Pinpoint the cell where the given text exists, returning its (X, Y) midpoint coordinate. 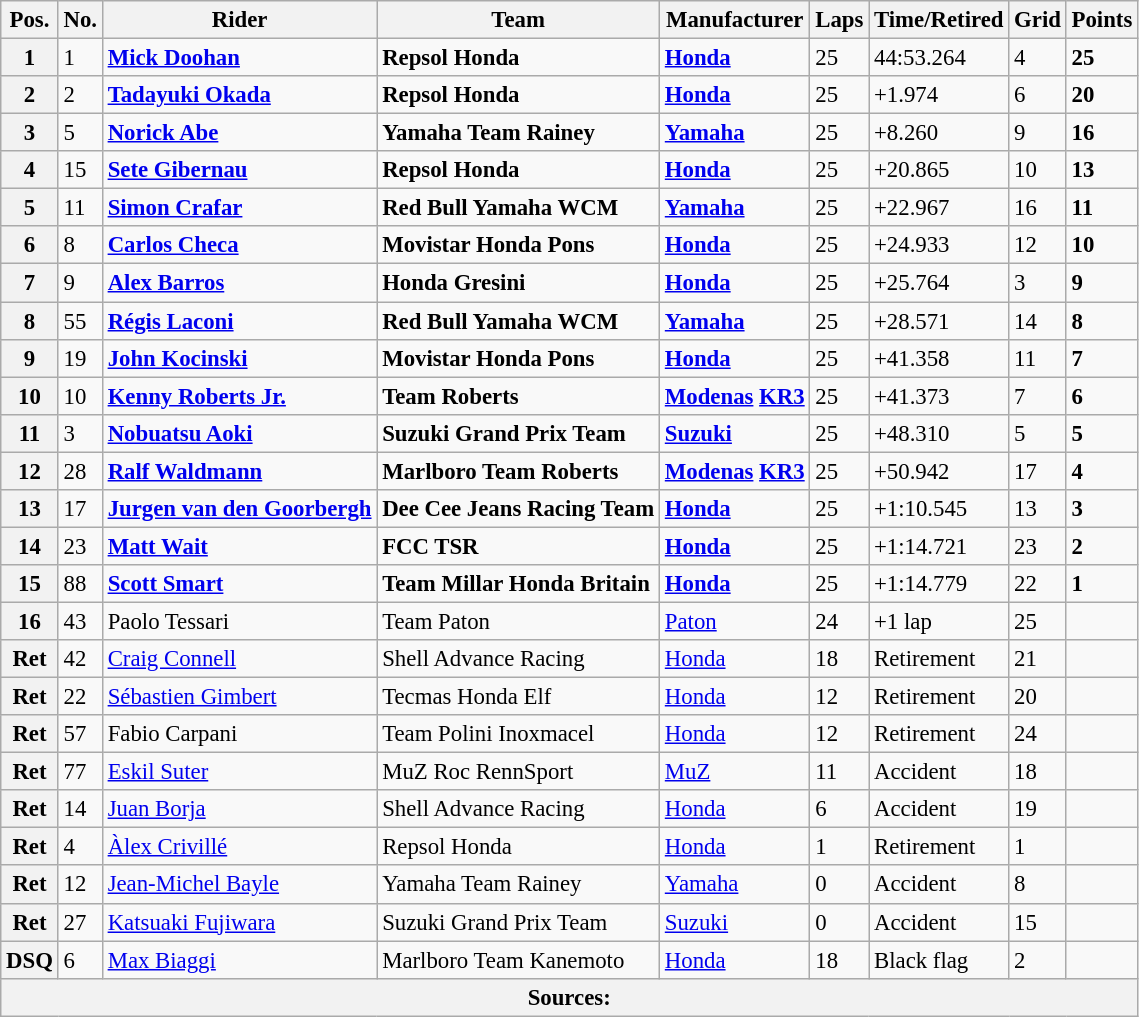
Jurgen van den Goorbergh (239, 509)
+41.358 (939, 358)
Fabio Carpani (239, 734)
+1 lap (939, 621)
Marlboro Team Roberts (518, 471)
Ralf Waldmann (239, 471)
+48.310 (939, 433)
Àlex Crivillé (239, 847)
Honda Gresini (518, 283)
DSQ (30, 960)
28 (80, 471)
Jean-Michel Bayle (239, 885)
Grid (1038, 20)
55 (80, 321)
No. (80, 20)
Rider (239, 20)
77 (80, 772)
Craig Connell (239, 659)
+50.942 (939, 471)
Pos. (30, 20)
Katsuaki Fujiwara (239, 922)
+1.974 (939, 95)
+1:10.545 (939, 509)
John Kocinski (239, 358)
27 (80, 922)
43 (80, 621)
44:53.264 (939, 58)
Mick Doohan (239, 58)
Team Paton (518, 621)
Dee Cee Jeans Racing Team (518, 509)
+20.865 (939, 170)
Scott Smart (239, 584)
MuZ (735, 772)
Sources: (570, 997)
Tadayuki Okada (239, 95)
MuZ Roc RennSport (518, 772)
Alex Barros (239, 283)
FCC TSR (518, 546)
Matt Wait (239, 546)
+1:14.721 (939, 546)
Paolo Tessari (239, 621)
Kenny Roberts Jr. (239, 396)
Régis Laconi (239, 321)
Simon Crafar (239, 208)
Sébastien Gimbert (239, 697)
Black flag (939, 960)
Juan Borja (239, 809)
+1:14.779 (939, 584)
57 (80, 734)
Nobuatsu Aoki (239, 433)
42 (80, 659)
+25.764 (939, 283)
+28.571 (939, 321)
Team Polini Inoxmacel (518, 734)
88 (80, 584)
Norick Abe (239, 133)
+8.260 (939, 133)
21 (1038, 659)
Carlos Checa (239, 245)
Laps (840, 20)
Points (1102, 20)
Tecmas Honda Elf (518, 697)
Manufacturer (735, 20)
Team (518, 20)
+24.933 (939, 245)
Time/Retired (939, 20)
Eskil Suter (239, 772)
Team Roberts (518, 396)
Team Millar Honda Britain (518, 584)
Max Biaggi (239, 960)
+22.967 (939, 208)
Sete Gibernau (239, 170)
+41.373 (939, 396)
Marlboro Team Kanemoto (518, 960)
Paton (735, 621)
